Scan for the cell matching the given text and deliver its [X, Y] coordinate at center. 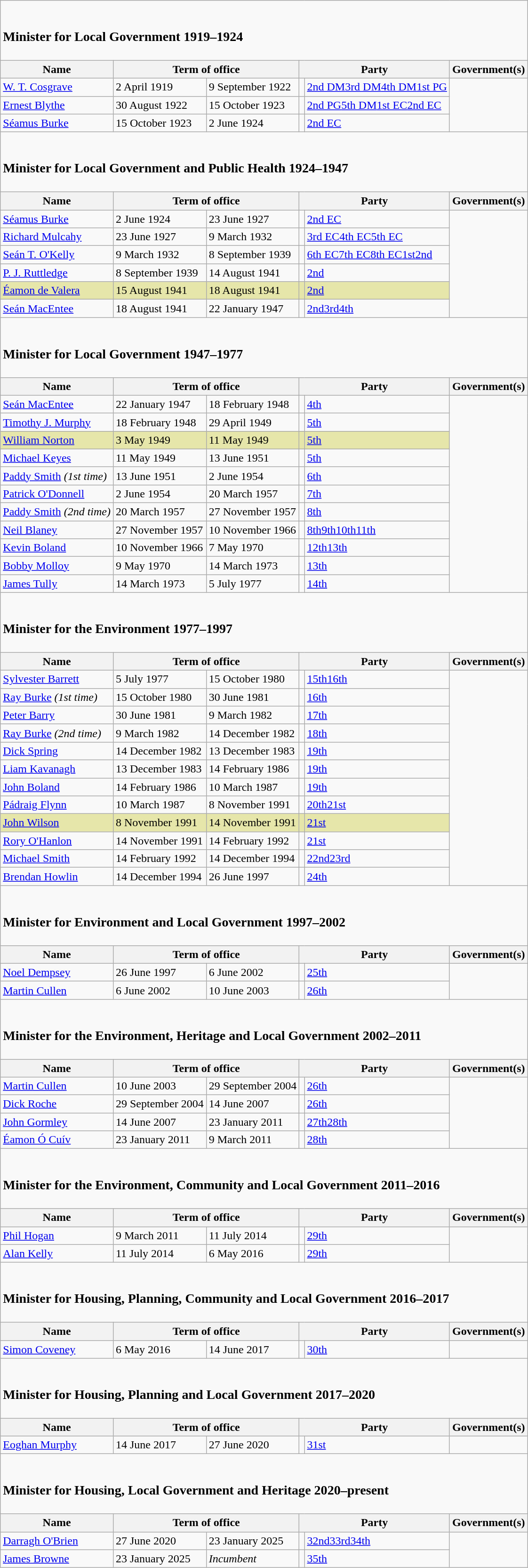
Dick Roche [57, 1104]
2nd3rd4th [377, 309]
6th [377, 476]
W. T. Cosgrave [57, 87]
9 September 1922 [253, 87]
Bobby Molloy [57, 566]
Minister for the Environment, Community and Local Government 2011–2016 [264, 1178]
John Boland [57, 787]
Minister for Local Government 1947–1977 [264, 348]
Rory O'Hanlon [57, 841]
Patrick O'Donnell [57, 494]
Peter Barry [57, 715]
2 April 1919 [160, 87]
Minister for Housing, Local Government and Heritage 2020–present [264, 1484]
Seán T. O'Kelly [57, 255]
Minister for the Environment, Heritage and Local Government 2002–2011 [264, 1029]
Simon Coveney [57, 1349]
18th [377, 733]
Neil Blaney [57, 530]
Éamon de Valera [57, 291]
Alan Kelly [57, 1253]
29 April 1949 [253, 422]
16th [377, 697]
Liam Kavanagh [57, 769]
31st [377, 1445]
14th [377, 584]
William Norton [57, 440]
25th [377, 972]
Michael Smith [57, 859]
20th21st [377, 805]
Minister for Local Government and Public Health 1924–1947 [264, 162]
Éamon Ó Cuív [57, 1140]
Ray Burke (2nd time) [57, 733]
30th [377, 1349]
P. J. Ruttledge [57, 273]
Pádraig Flynn [57, 805]
13th [377, 566]
28th [377, 1140]
2nd DM3rd DM4th DM1st PG [377, 87]
Richard Mulcahy [57, 237]
Ernest Blythe [57, 105]
27th28th [377, 1122]
Kevin Boland [57, 548]
John Gormley [57, 1122]
Minister for the Environment 1977–1997 [264, 623]
8th [377, 512]
6th EC7th EC8th EC1st2nd [377, 255]
7 May 1970 [253, 548]
24th [377, 877]
Phil Hogan [57, 1235]
Incumbent [253, 1559]
James Tully [57, 584]
Paddy Smith (1st time) [57, 476]
John Wilson [57, 823]
4th [377, 404]
3rd EC4th EC5th EC [377, 237]
James Browne [57, 1559]
Dick Spring [57, 751]
Eoghan Murphy [57, 1445]
2nd PG5th DM1st EC2nd EC [377, 105]
9 May 1970 [160, 566]
Minister for Housing, Planning and Local Government 2017–2020 [264, 1389]
32nd33rd34th [377, 1541]
8th9th10th11th [377, 530]
Ray Burke (1st time) [57, 697]
Minister for Environment and Local Government 1997–2002 [264, 916]
12th13th [377, 548]
Minister for Housing, Planning, Community and Local Government 2016–2017 [264, 1292]
14 August 1941 [253, 273]
30 August 1922 [160, 105]
Noel Dempsey [57, 972]
Michael Keyes [57, 458]
15 August 1941 [160, 291]
35th [377, 1559]
3 May 1949 [160, 440]
7th [377, 494]
Timothy J. Murphy [57, 422]
Darragh O'Brien [57, 1541]
Brendan Howlin [57, 877]
17th [377, 715]
Sylvester Barrett [57, 679]
15th16th [377, 679]
Minister for Local Government 1919–1924 [264, 30]
22nd23rd [377, 859]
Paddy Smith (2nd time) [57, 512]
